For the text-containing cell, return its midpoint in [X, Y] coordinate format. 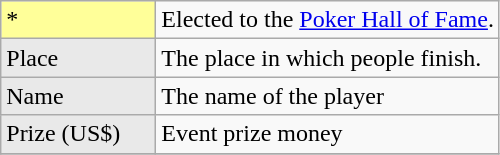
Prize (US$) [78, 134]
Event prize money [328, 134]
* [78, 20]
Place [78, 58]
Elected to the Poker Hall of Fame. [328, 20]
The place in which people finish. [328, 58]
Name [78, 96]
The name of the player [328, 96]
